For the text-containing cell, return its midpoint in [x, y] coordinate format. 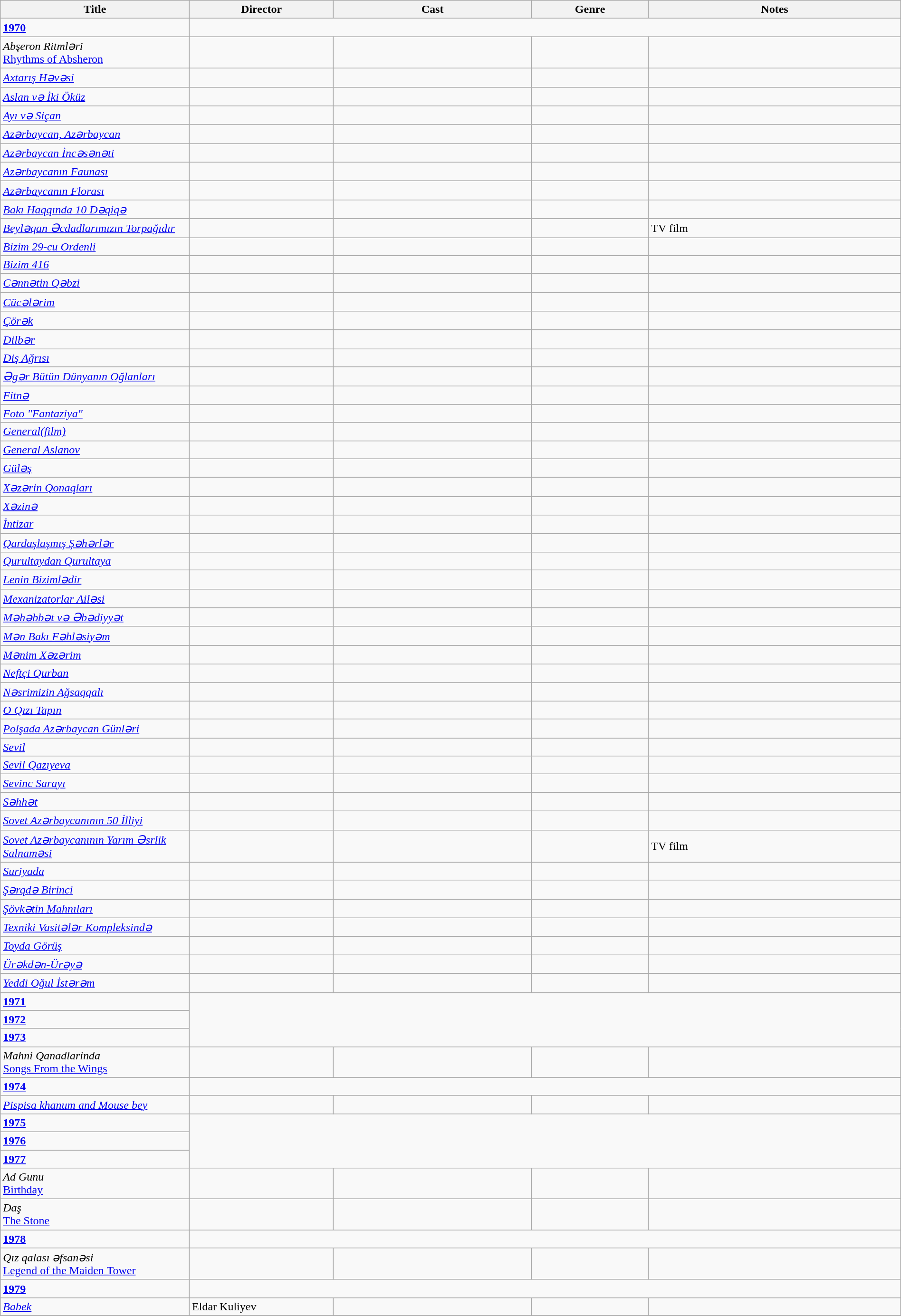
Mexanizatorlar Ailəsi [95, 598]
Azərbaycan İncəsənəti [95, 153]
1974 [95, 1086]
Director [261, 10]
Genre [590, 10]
Bakı Haqqında 10 Dəqiqə [95, 209]
Şərqdə Birinci [95, 890]
Yeddi Oğul İstərəm [95, 983]
Nəsrimizin Ağsaqqalı [95, 692]
Texniki Vasitələr Kompleksində [95, 927]
Sevil Qazıyeva [95, 765]
Mənim Xəzərim [95, 655]
Cücələrim [95, 302]
Qardaşlaşmış Şəhərlər [95, 543]
Cast [432, 10]
Sevinc Sarayı [95, 783]
1979 [95, 1288]
Ad GunuBirthday [95, 1183]
İntizar [95, 524]
Foto "Fantaziya" [95, 413]
Axtarış Həvəsi [95, 77]
Azərbaycan, Azərbaycan [95, 134]
Xəzinə [95, 506]
Eldar Kuliyev [261, 1306]
Fitnə [95, 395]
Abşeron RitmləriRhythms of Absheron [95, 52]
1976 [95, 1141]
Qız qalası əfsanəsiLegend of the Maiden Tower [95, 1264]
Neftçi Qurban [95, 673]
Babek [95, 1306]
Sevil [95, 747]
Güləş [95, 468]
Aslan və İki Öküz [95, 96]
DaşThe Stone [95, 1215]
1975 [95, 1123]
General(film) [95, 432]
Sovet Azərbaycanının Yarım Əsrlik Salnaməsi [95, 846]
Şövkətin Mahnıları [95, 909]
Lenin Bizimlədir [95, 580]
Cənnətin Qəbzi [95, 283]
Qurultaydan Qurultaya [95, 561]
1977 [95, 1159]
1970 [95, 28]
Səhhət [95, 802]
Toyda Görüş [95, 946]
Azərbaycanın Faunası [95, 172]
O Qızı Tapın [95, 710]
Notes [775, 10]
1978 [95, 1239]
Xəzərin Qonaqları [95, 487]
Bizim 29-cu Ordenli [95, 247]
Məhəbbət və Əbədiyyət [95, 617]
Ürəkdən-Ürəyə [95, 964]
Ayı və Siçan [95, 115]
Beyləqan Əcdadlarımızın Torpağıdır [95, 228]
Suriyada [95, 871]
Pispisa khanum and Mouse bey [95, 1105]
Diş Ağrısı [95, 358]
1972 [95, 1019]
Polşada Azərbaycan Günləri [95, 729]
Dilbər [95, 339]
Sovet Azərbaycanının 50 İlliyi [95, 820]
1973 [95, 1037]
Mən Bakı Fəhləsiyəm [95, 636]
General Aslanov [95, 450]
1971 [95, 1001]
Çörək [95, 321]
Bizim 416 [95, 265]
Mahni QanadlarindaSongs From the Wings [95, 1062]
Azərbaycanın Florası [95, 191]
Əgər Bütün Dünyanın Oğlanları [95, 376]
Title [95, 10]
